Locate the cell with the specified text and output its [x, y] center coordinate. 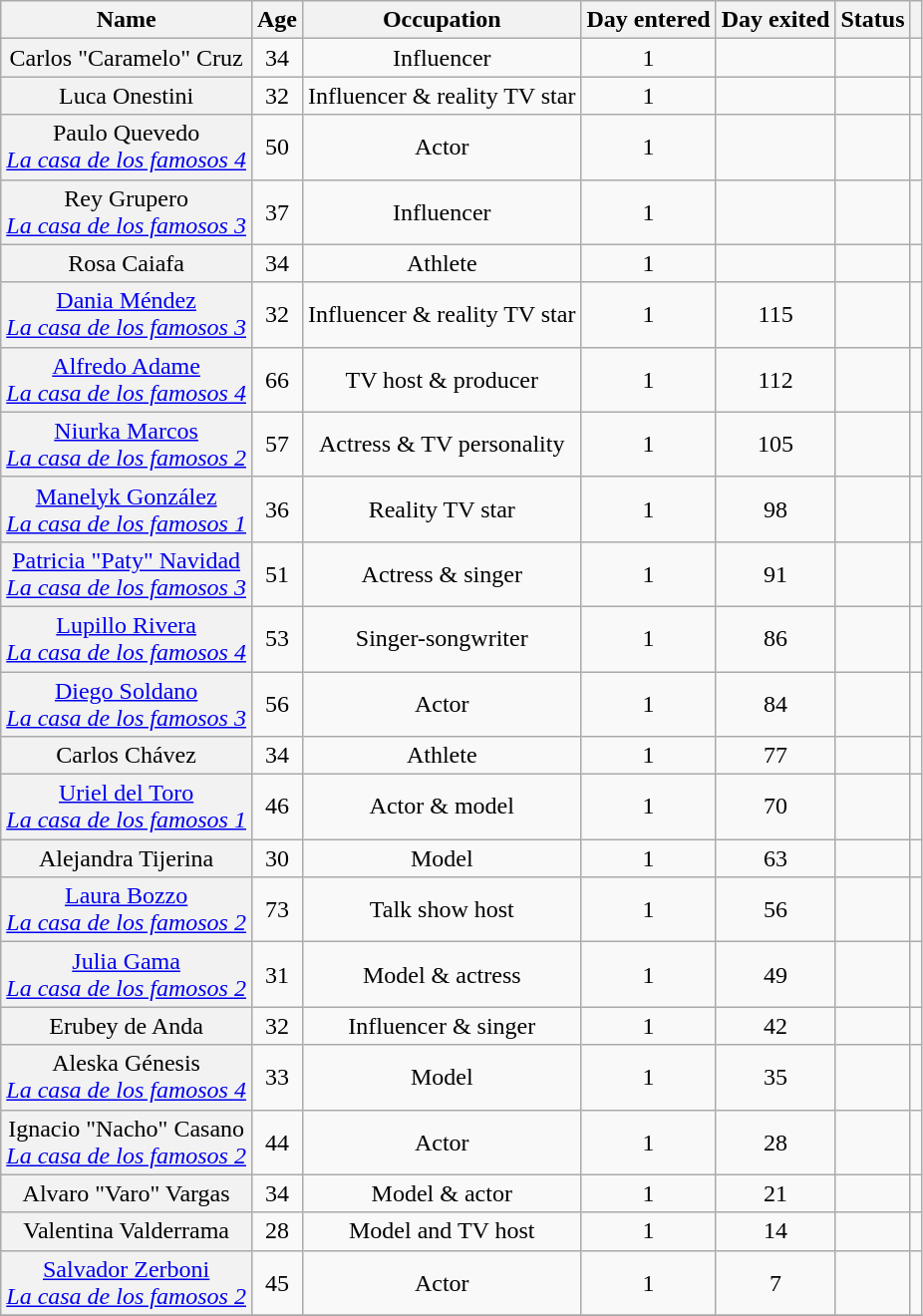
Status [873, 20]
Name [127, 20]
31 [277, 975]
Day exited [775, 20]
Singer-songwriter [443, 638]
Uriel del ToroLa casa de los famosos 1 [127, 808]
Aleska GénesisLa casa de los famosos 4 [127, 1077]
33 [277, 1077]
86 [775, 638]
45 [277, 1282]
Manelyk GonzálezLa casa de los famosos 1 [127, 508]
105 [775, 445]
Actress & TV personality [443, 445]
Niurka MarcosLa casa de los famosos 2 [127, 445]
Valentina Valderrama [127, 1231]
Luca Onestini [127, 96]
42 [775, 1026]
Rey GruperoLa casa de los famosos 3 [127, 211]
115 [775, 315]
84 [775, 704]
37 [277, 211]
14 [775, 1231]
Talk show host [443, 909]
Patricia "Paty" NavidadLa casa de los famosos 3 [127, 574]
Occupation [443, 20]
36 [277, 508]
Model & actress [443, 975]
Actress & singer [443, 574]
77 [775, 756]
Day entered [648, 20]
Dania MéndezLa casa de los famosos 3 [127, 315]
66 [277, 379]
46 [277, 808]
70 [775, 808]
91 [775, 574]
Alfredo AdameLa casa de los famosos 4 [127, 379]
Carlos Chávez [127, 756]
Model and TV host [443, 1231]
Age [277, 20]
Erubey de Anda [127, 1026]
Reality TV star [443, 508]
7 [775, 1282]
Actor & model [443, 808]
50 [277, 148]
Diego SoldanoLa casa de los famosos 3 [127, 704]
Lupillo RiveraLa casa de los famosos 4 [127, 638]
63 [775, 858]
35 [775, 1077]
TV host & producer [443, 379]
112 [775, 379]
Rosa Caiafa [127, 263]
57 [277, 445]
Carlos "Caramelo" Cruz [127, 58]
49 [775, 975]
51 [277, 574]
Julia GamaLa casa de los famosos 2 [127, 975]
21 [775, 1193]
Influencer & singer [443, 1026]
30 [277, 858]
Alvaro "Varo" Vargas [127, 1193]
Salvador ZerboniLa casa de los famosos 2 [127, 1282]
Laura BozzoLa casa de los famosos 2 [127, 909]
Paulo QuevedoLa casa de los famosos 4 [127, 148]
Alejandra Tijerina [127, 858]
44 [277, 1143]
98 [775, 508]
73 [277, 909]
Ignacio "Nacho" CasanoLa casa de los famosos 2 [127, 1143]
53 [277, 638]
Model & actor [443, 1193]
